Provide the [X, Y] coordinate of the cell's center where the given text is located.  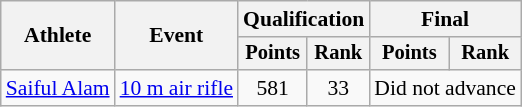
Did not advance [445, 88]
33 [338, 88]
10 m air rifle [176, 88]
Athlete [58, 36]
581 [272, 88]
Saiful Alam [58, 88]
Qualification [304, 19]
Event [176, 36]
Final [445, 19]
